Identify which cell holds the provided text, then report its (X, Y) central coordinate. 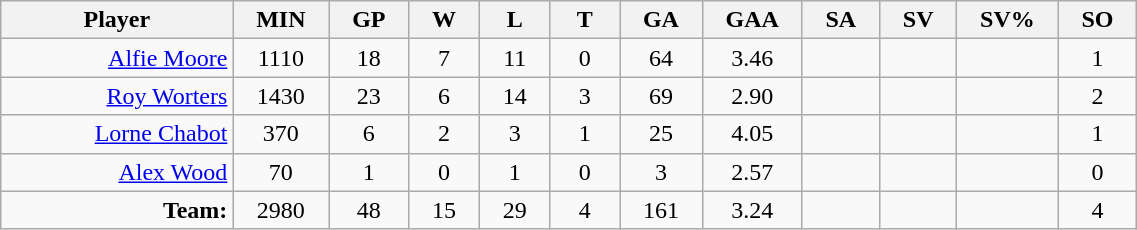
64 (662, 58)
SV% (1008, 20)
W (444, 20)
370 (281, 134)
GAA (752, 20)
Roy Worters (117, 96)
Player (117, 20)
Lorne Chabot (117, 134)
25 (662, 134)
SO (1098, 20)
SA (840, 20)
Team: (117, 210)
2.90 (752, 96)
7 (444, 58)
161 (662, 210)
4.05 (752, 134)
GP (369, 20)
14 (514, 96)
70 (281, 172)
2980 (281, 210)
MIN (281, 20)
GA (662, 20)
18 (369, 58)
2.57 (752, 172)
11 (514, 58)
23 (369, 96)
29 (514, 210)
Alfie Moore (117, 58)
1110 (281, 58)
15 (444, 210)
1430 (281, 96)
L (514, 20)
69 (662, 96)
T (585, 20)
SV (918, 20)
Alex Wood (117, 172)
48 (369, 210)
3.46 (752, 58)
3.24 (752, 210)
